Identify which cell holds the provided text, then report its (X, Y) central coordinate. 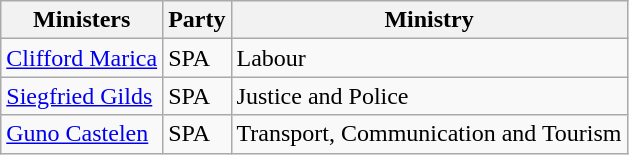
Party (197, 20)
Siegfried Gilds (82, 96)
Ministry (429, 20)
Justice and Police (429, 96)
Clifford Marica (82, 58)
Labour (429, 58)
Transport, Communication and Tourism (429, 134)
Ministers (82, 20)
Guno Castelen (82, 134)
